Provide the [X, Y] coordinate of the cell's center where the given text is located.  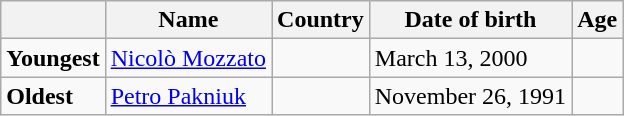
Youngest [53, 58]
Oldest [53, 96]
March 13, 2000 [470, 58]
Country [321, 20]
Age [598, 20]
Nicolò Mozzato [188, 58]
Date of birth [470, 20]
Petro Pakniuk [188, 96]
November 26, 1991 [470, 96]
Name [188, 20]
